Return (x, y) of the center of cell containing provided text 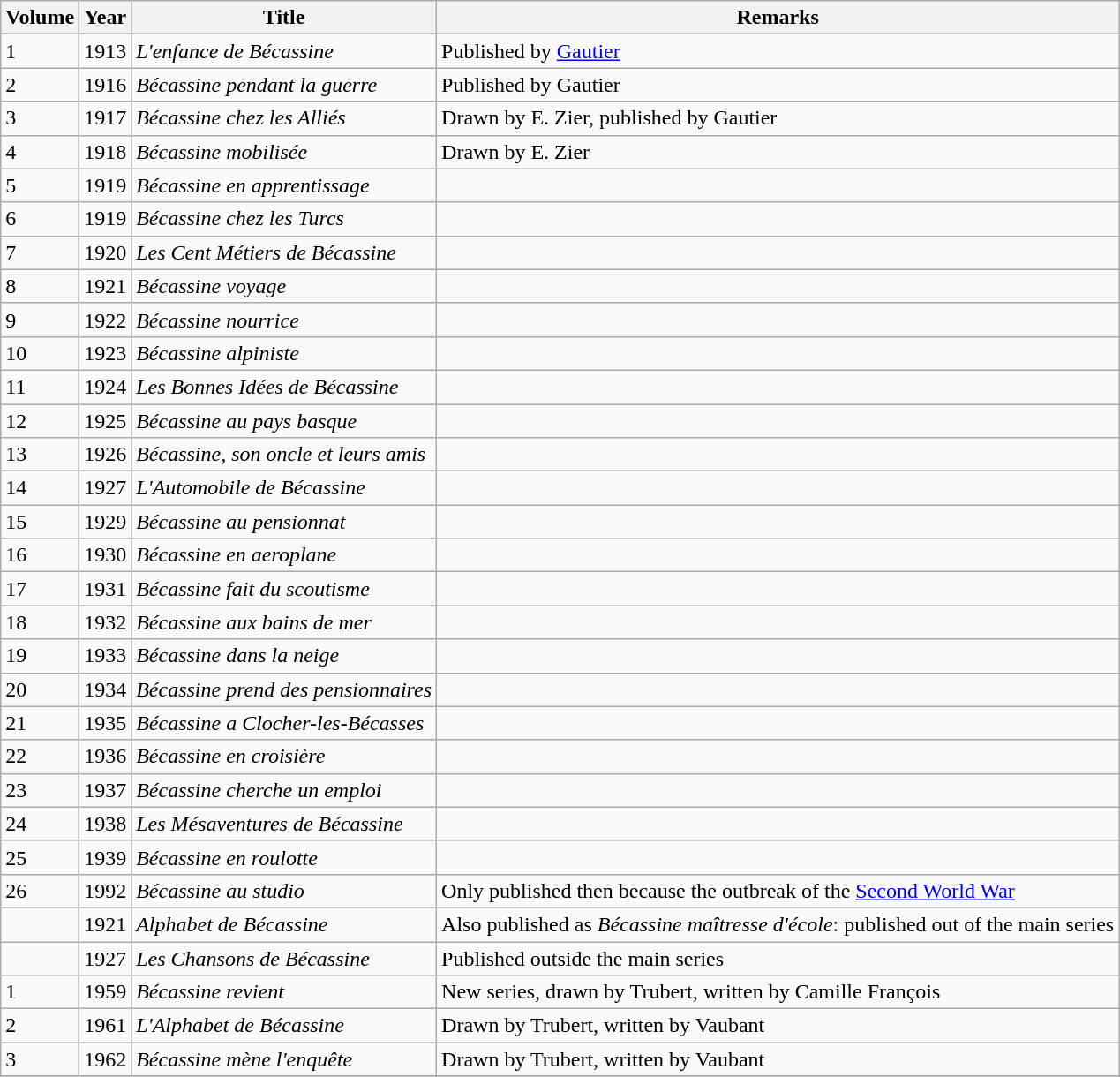
11 (41, 387)
1929 (106, 522)
Les Cent Métiers de Bécassine (284, 252)
1934 (106, 689)
5 (41, 185)
Bécassine en roulotte (284, 857)
22 (41, 757)
1917 (106, 118)
1935 (106, 723)
9 (41, 320)
1922 (106, 320)
18 (41, 622)
Bécassine nourrice (284, 320)
Bécassine dans la neige (284, 656)
Remarks (778, 18)
1959 (106, 992)
16 (41, 555)
1925 (106, 421)
Drawn by E. Zier (778, 152)
1932 (106, 622)
1938 (106, 824)
15 (41, 522)
1933 (106, 656)
Les Mésaventures de Bécassine (284, 824)
Alphabet de Bécassine (284, 924)
8 (41, 286)
21 (41, 723)
1920 (106, 252)
Bécassine a Clocher-les-Bécasses (284, 723)
Year (106, 18)
Bécassine au pensionnat (284, 522)
Bécassine chez les Turcs (284, 219)
1916 (106, 85)
Bécassine fait du scoutisme (284, 589)
Bécassine mène l'enquête (284, 1059)
7 (41, 252)
Volume (41, 18)
25 (41, 857)
1937 (106, 790)
14 (41, 488)
1939 (106, 857)
1961 (106, 1026)
Bécassine pendant la guerre (284, 85)
Bécassine revient (284, 992)
13 (41, 455)
Bécassine au pays basque (284, 421)
Bécassine aux bains de mer (284, 622)
Bécassine alpiniste (284, 353)
Bécassine au studio (284, 891)
Bécassine cherche un emploi (284, 790)
Also published as Bécassine maîtresse d'école: published out of the main series (778, 924)
4 (41, 152)
Bécassine chez les Alliés (284, 118)
Bécassine voyage (284, 286)
12 (41, 421)
20 (41, 689)
Published outside the main series (778, 958)
L'enfance de Bécassine (284, 51)
1926 (106, 455)
1936 (106, 757)
1931 (106, 589)
1918 (106, 152)
1962 (106, 1059)
1924 (106, 387)
Title (284, 18)
1923 (106, 353)
1930 (106, 555)
23 (41, 790)
17 (41, 589)
6 (41, 219)
New series, drawn by Trubert, written by Camille François (778, 992)
10 (41, 353)
19 (41, 656)
1992 (106, 891)
L'Automobile de Bécassine (284, 488)
Bécassine mobilisée (284, 152)
Les Chansons de Bécassine (284, 958)
Drawn by E. Zier, published by Gautier (778, 118)
Les Bonnes Idées de Bécassine (284, 387)
Bécassine en croisière (284, 757)
Bécassine en apprentissage (284, 185)
24 (41, 824)
Bécassine, son oncle et leurs amis (284, 455)
L'Alphabet de Bécassine (284, 1026)
Bécassine en aeroplane (284, 555)
1913 (106, 51)
Bécassine prend des pensionnaires (284, 689)
Only published then because the outbreak of the Second World War (778, 891)
26 (41, 891)
